Find where the given text appears and provide that cell's center as [X, Y] coordinate. 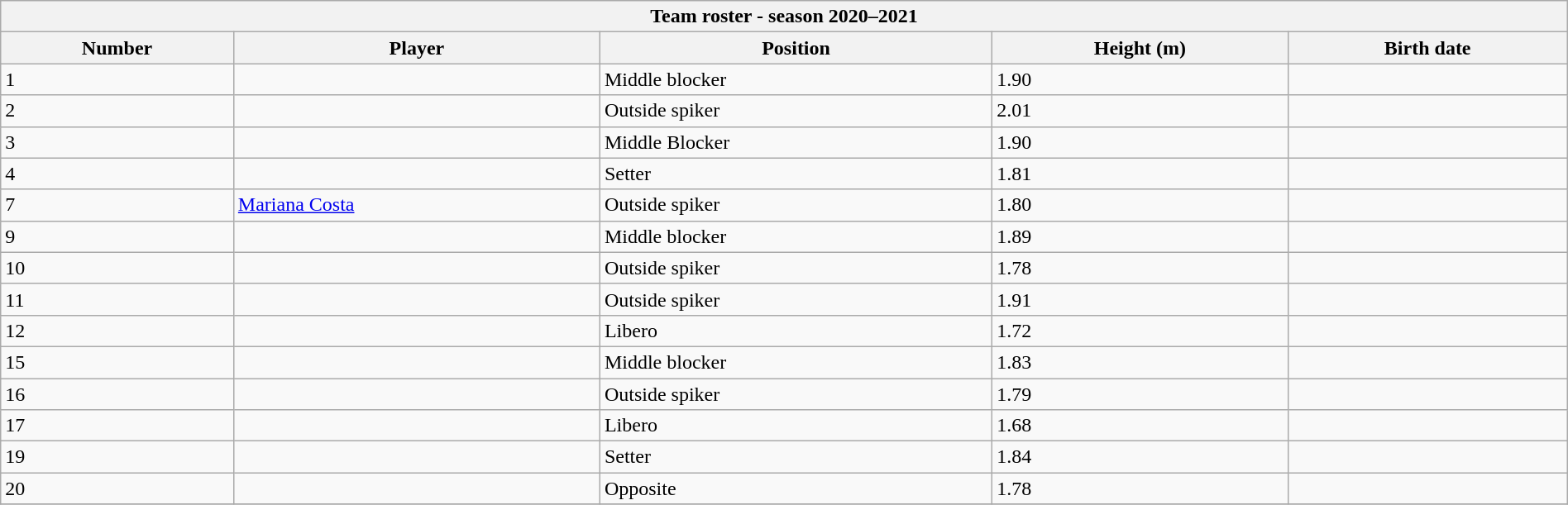
1.83 [1140, 362]
1.89 [1140, 236]
16 [117, 394]
20 [117, 488]
15 [117, 362]
Birth date [1427, 48]
Height (m) [1140, 48]
2 [117, 111]
1.68 [1140, 426]
Position [796, 48]
1.72 [1140, 331]
1 [117, 79]
1.79 [1140, 394]
Number [117, 48]
1.80 [1140, 205]
17 [117, 426]
Player [417, 48]
9 [117, 236]
10 [117, 268]
7 [117, 205]
Team roster - season 2020–2021 [784, 17]
1.84 [1140, 457]
2.01 [1140, 111]
Middle Blocker [796, 142]
4 [117, 174]
19 [117, 457]
12 [117, 331]
1.81 [1140, 174]
1.91 [1140, 299]
11 [117, 299]
3 [117, 142]
Mariana Costa [417, 205]
Opposite [796, 488]
